Scan for the cell matching the given text and deliver its [X, Y] coordinate at center. 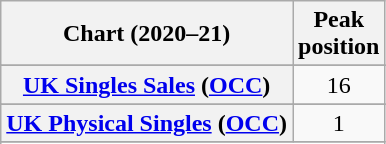
UK Singles Sales (OCC) [147, 85]
1 [338, 123]
UK Physical Singles (OCC) [147, 123]
Chart (2020–21) [147, 34]
Peakposition [338, 34]
16 [338, 85]
